Locate the cell with the specified text and output its [X, Y] center coordinate. 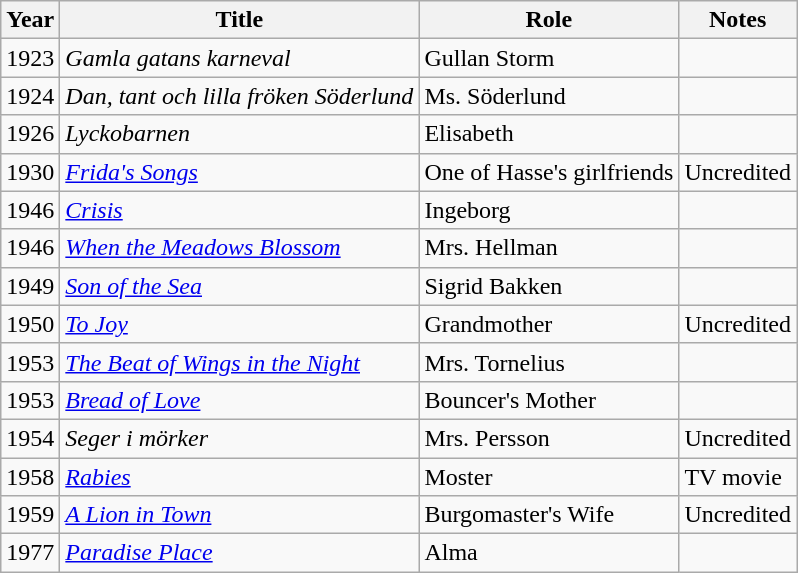
Role [549, 20]
Mrs. Tornelius [549, 362]
Dan, tant och lilla fröken Söderlund [240, 96]
Burgomaster's Wife [549, 515]
Elisabeth [549, 134]
To Joy [240, 324]
Crisis [240, 210]
Rabies [240, 477]
Lyckobarnen [240, 134]
1977 [30, 553]
Title [240, 20]
Year [30, 20]
1959 [30, 515]
1926 [30, 134]
Alma [549, 553]
Bouncer's Mother [549, 400]
TV movie [738, 477]
1923 [30, 58]
The Beat of Wings in the Night [240, 362]
When the Meadows Blossom [240, 248]
Frida's Songs [240, 172]
Sigrid Bakken [549, 286]
Gamla gatans karneval [240, 58]
1924 [30, 96]
Paradise Place [240, 553]
Grandmother [549, 324]
One of Hasse's girlfriends [549, 172]
1949 [30, 286]
Seger i mörker [240, 438]
Notes [738, 20]
1958 [30, 477]
1950 [30, 324]
Son of the Sea [240, 286]
Ms. Söderlund [549, 96]
Mrs. Persson [549, 438]
1954 [30, 438]
Mrs. Hellman [549, 248]
Ingeborg [549, 210]
A Lion in Town [240, 515]
Gullan Storm [549, 58]
1930 [30, 172]
Moster [549, 477]
Bread of Love [240, 400]
